Determine the [x, y] coordinate at the center of the cell enclosing the given text.  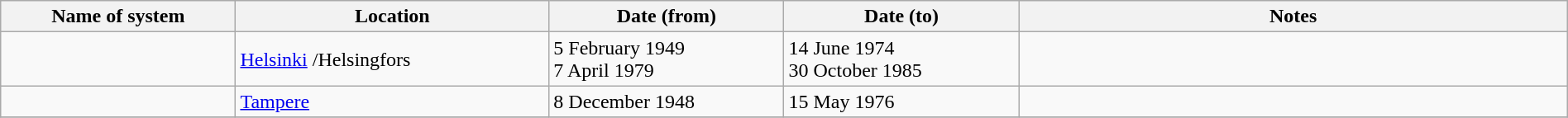
Date (to) [901, 17]
15 May 1976 [901, 101]
Helsinki /Helsingfors [392, 59]
Date (from) [667, 17]
Name of system [118, 17]
Location [392, 17]
Notes [1293, 17]
5 February 19497 April 1979 [667, 59]
8 December 1948 [667, 101]
14 June 197430 October 1985 [901, 59]
Tampere [392, 101]
